Locate the cell with the specified text and output its (X, Y) center coordinate. 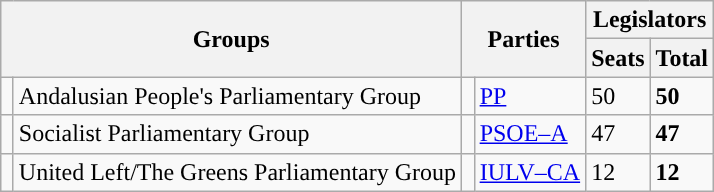
PSOE–A (530, 134)
Andalusian People's Parliamentary Group (237, 96)
IULV–CA (530, 172)
Groups (232, 39)
United Left/The Greens Parliamentary Group (237, 172)
Parties (524, 39)
Legislators (650, 20)
Total (682, 58)
Seats (618, 58)
Socialist Parliamentary Group (237, 134)
PP (530, 96)
